Find where the given text appears and provide that cell's center as [X, Y] coordinate. 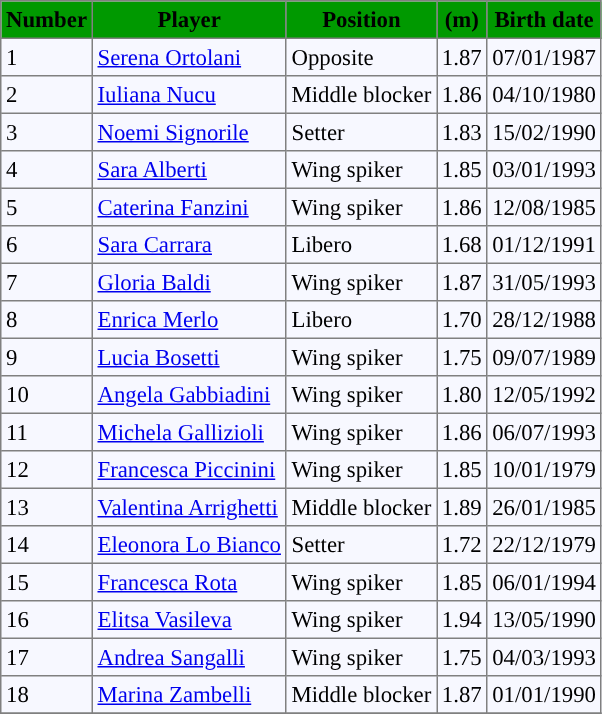
Lucia Bosetti [189, 357]
15 [47, 582]
31/05/1993 [544, 282]
15/02/1990 [544, 132]
3 [47, 132]
4 [47, 170]
22/12/1979 [544, 545]
9 [47, 357]
1.80 [462, 395]
10/01/1979 [544, 470]
Number [47, 20]
Serena Ortolani [189, 57]
1.89 [462, 507]
Andrea Sangalli [189, 657]
13 [47, 507]
Sara Carrara [189, 245]
14 [47, 545]
01/01/1990 [544, 695]
1.94 [462, 620]
01/12/1991 [544, 245]
2 [47, 95]
Caterina Fanzini [189, 207]
09/07/1989 [544, 357]
06/07/1993 [544, 432]
Francesca Rota [189, 582]
Position [361, 20]
Marina Zambelli [189, 695]
Eleonora Lo Bianco [189, 545]
13/05/1990 [544, 620]
Opposite [361, 57]
16 [47, 620]
Valentina Arrighetti [189, 507]
04/03/1993 [544, 657]
28/12/1988 [544, 320]
26/01/1985 [544, 507]
1 [47, 57]
Player [189, 20]
1.70 [462, 320]
03/01/1993 [544, 170]
11 [47, 432]
Iuliana Nucu [189, 95]
Birth date [544, 20]
17 [47, 657]
1.68 [462, 245]
Elitsa Vasileva [189, 620]
04/10/1980 [544, 95]
Gloria Baldi [189, 282]
5 [47, 207]
07/01/1987 [544, 57]
Michela Gallizioli [189, 432]
Noemi Signorile [189, 132]
Francesca Piccinini [189, 470]
Sara Alberti [189, 170]
12 [47, 470]
1.72 [462, 545]
(m) [462, 20]
6 [47, 245]
12/05/1992 [544, 395]
10 [47, 395]
12/08/1985 [544, 207]
18 [47, 695]
7 [47, 282]
Angela Gabbiadini [189, 395]
Enrica Merlo [189, 320]
1.83 [462, 132]
06/01/1994 [544, 582]
8 [47, 320]
